Return the (x, y) coordinate for the center point of the cell that contains the specified text.  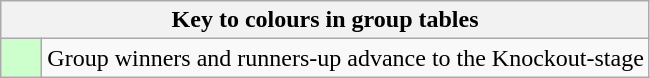
Key to colours in group tables (326, 20)
Group winners and runners-up advance to the Knockout-stage (346, 58)
